Find where the given text appears and provide that cell's center as (X, Y) coordinate. 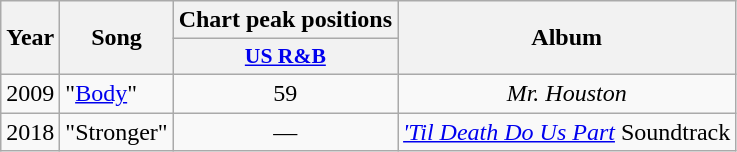
2018 (30, 131)
US R&B (285, 57)
2009 (30, 93)
Mr. Houston (567, 93)
'Til Death Do Us Part Soundtrack (567, 131)
Album (567, 38)
"Body" (116, 93)
Song (116, 38)
Chart peak positions (285, 20)
Year (30, 38)
59 (285, 93)
"Stronger" (116, 131)
— (285, 131)
